Output the [x, y] coordinate of the center of the cell containing the given text.  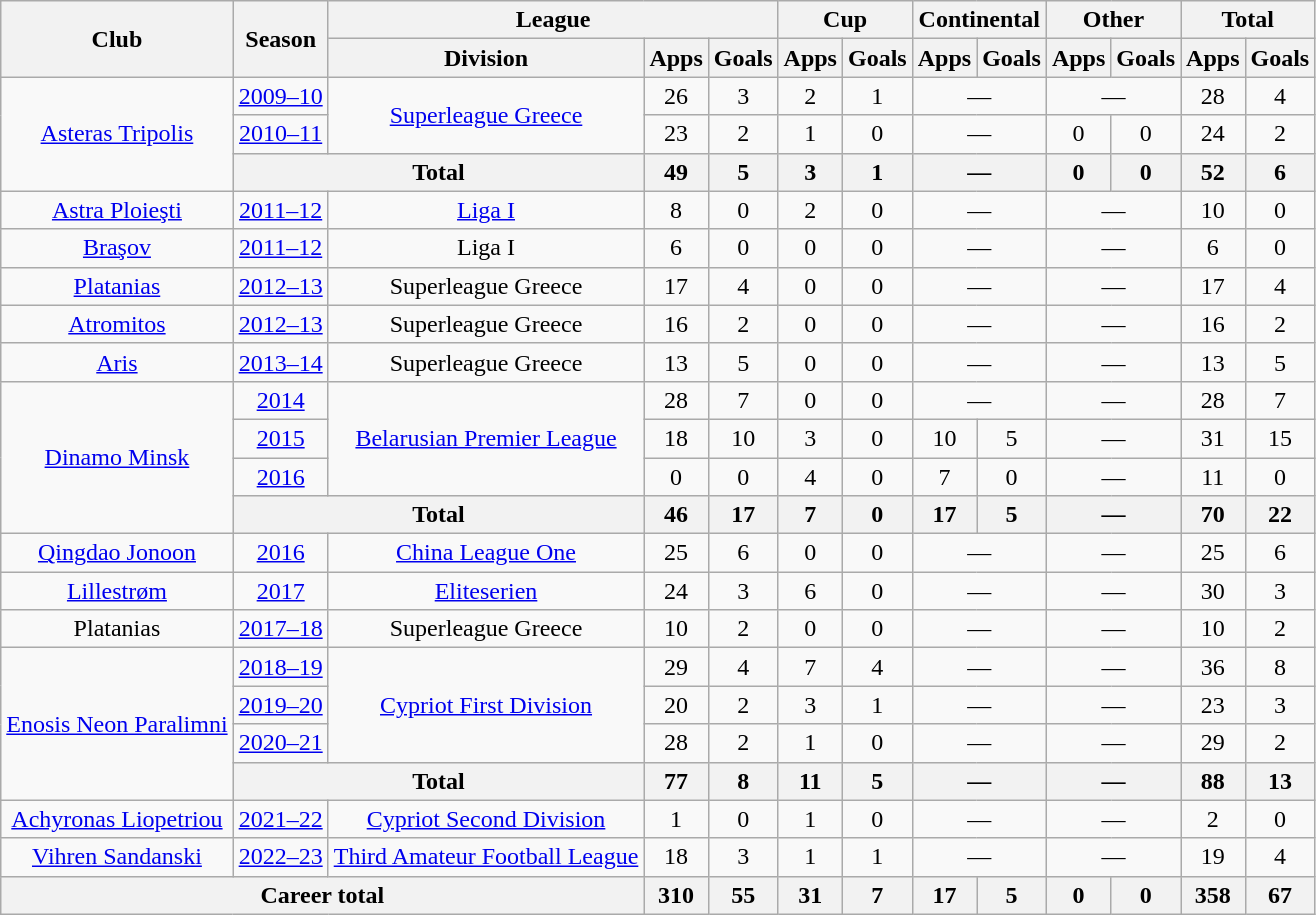
League [553, 20]
China League One [486, 553]
2021–22 [280, 819]
70 [1213, 515]
2018–19 [280, 667]
22 [1280, 515]
Other [1113, 20]
2020–21 [280, 743]
Vihren Sandanski [117, 857]
Braşov [117, 248]
Cup [845, 20]
Career total [322, 895]
Astra Ploieşti [117, 210]
52 [1213, 172]
88 [1213, 781]
Club [117, 39]
2013–14 [280, 362]
Atromitos [117, 324]
77 [676, 781]
Continental [979, 20]
358 [1213, 895]
55 [743, 895]
Third Amateur Football League [486, 857]
Belarusian Premier League [486, 438]
46 [676, 515]
Enosis Neon Paralimni [117, 724]
310 [676, 895]
Lillestrøm [117, 591]
Dinamo Minsk [117, 457]
Aris [117, 362]
Season [280, 39]
30 [1213, 591]
67 [1280, 895]
20 [676, 705]
2009–10 [280, 96]
2014 [280, 400]
2015 [280, 438]
19 [1213, 857]
Asteras Tripolis [117, 134]
2010–11 [280, 134]
Division [486, 58]
Eliteserien [486, 591]
Cypriot Second Division [486, 819]
2019–20 [280, 705]
49 [676, 172]
26 [676, 96]
2022–23 [280, 857]
2017 [280, 591]
2017–18 [280, 629]
36 [1213, 667]
Achyronas Liopetriou [117, 819]
Qingdao Jonoon [117, 553]
Cypriot First Division [486, 705]
15 [1280, 438]
